Provide the [x, y] coordinate of the cell's center where the given text is located.  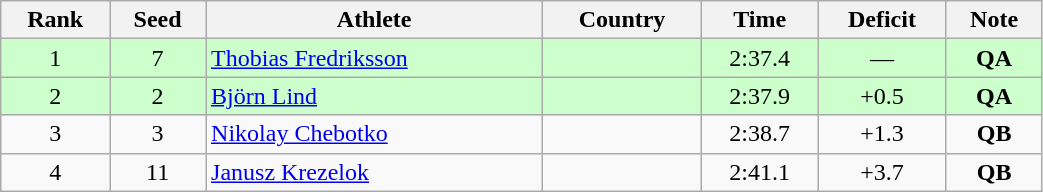
Seed [158, 20]
— [882, 58]
2:41.1 [759, 172]
2:37.4 [759, 58]
1 [56, 58]
Country [622, 20]
+1.3 [882, 134]
Deficit [882, 20]
+3.7 [882, 172]
7 [158, 58]
2:38.7 [759, 134]
Thobias Fredriksson [374, 58]
Rank [56, 20]
11 [158, 172]
2:37.9 [759, 96]
+0.5 [882, 96]
Björn Lind [374, 96]
Time [759, 20]
Janusz Krezelok [374, 172]
Nikolay Chebotko [374, 134]
Athlete [374, 20]
Note [994, 20]
4 [56, 172]
